Scan for the cell matching the given text and deliver its (x, y) coordinate at center. 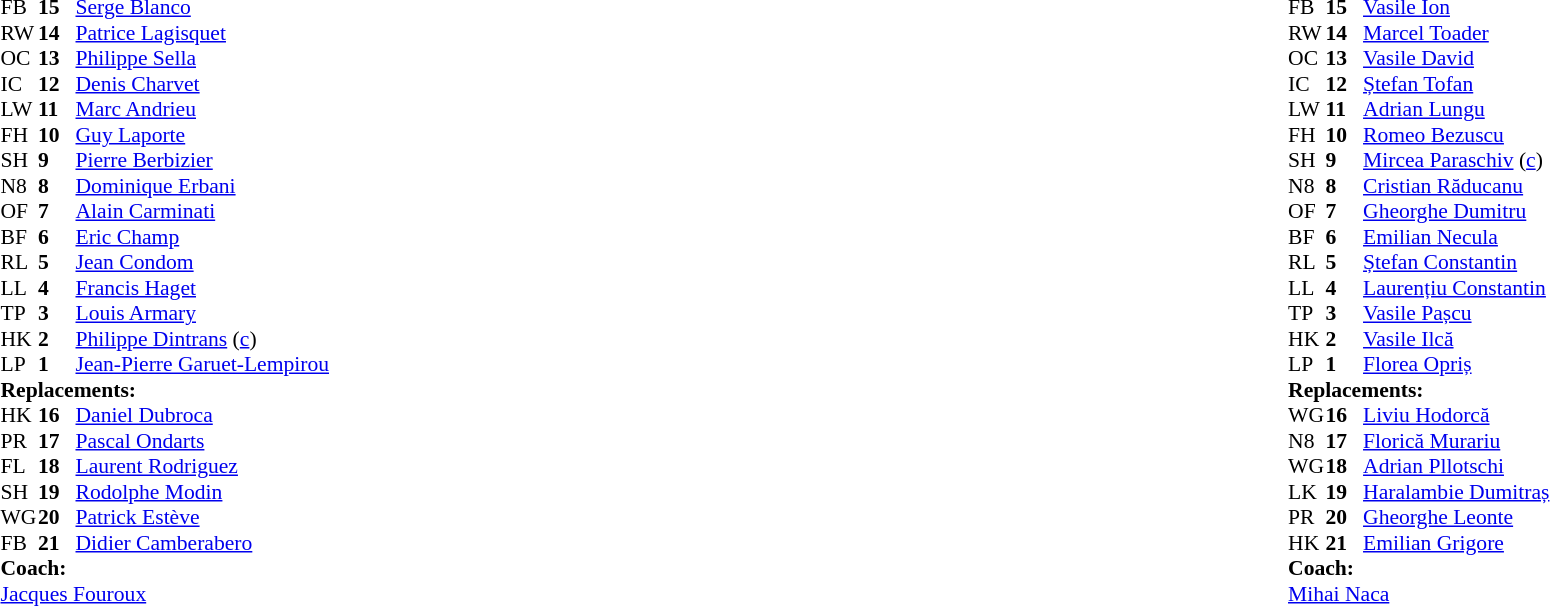
Jean-Pierre Garuet-Lempirou (203, 365)
Philippe Dintrans (c) (203, 339)
Gheorghe Leonte (1456, 517)
Francis Haget (203, 288)
FB (19, 543)
FL (19, 467)
Gheorghe Dumitru (1456, 211)
Denis Charvet (203, 84)
Laurențiu Constantin (1456, 288)
Adrian Pllotschi (1456, 467)
Florea Opriș (1456, 365)
Patrice Lagisquet (203, 33)
Pierre Berbizier (203, 161)
Marc Andrieu (203, 109)
Pascal Ondarts (203, 441)
Alain Carminati (203, 211)
Marcel Toader (1456, 33)
Louis Armary (203, 313)
Ștefan Constantin (1456, 263)
Eric Champ (203, 237)
LK (1307, 492)
Daniel Dubroca (203, 415)
Cristian Răducanu (1456, 186)
Rodolphe Modin (203, 492)
Dominique Erbani (203, 186)
Didier Camberabero (203, 543)
Patrick Estève (203, 517)
Florică Murariu (1456, 441)
Mircea Paraschiv (c) (1456, 161)
Adrian Lungu (1456, 109)
Emilian Grigore (1456, 543)
Vasile David (1456, 59)
Vasile Pașcu (1456, 313)
Romeo Bezuscu (1456, 135)
Philippe Sella (203, 59)
Jean Condom (203, 263)
Emilian Necula (1456, 237)
Guy Laporte (203, 135)
Liviu Hodorcă (1456, 415)
Laurent Rodriguez (203, 467)
Haralambie Dumitraș (1456, 492)
Ștefan Tofan (1456, 84)
Vasile Ilcă (1456, 339)
